From the cell containing the given text, extract its center point as (X, Y) coordinate. 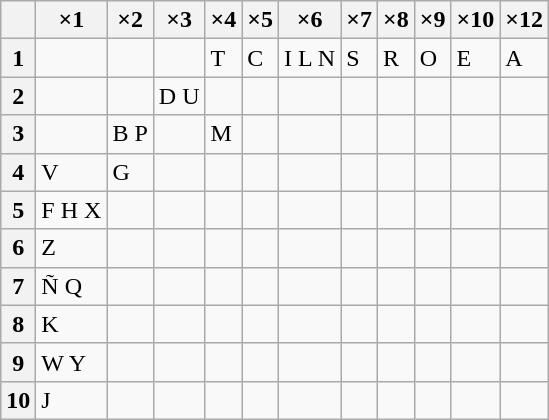
10 (18, 400)
D U (179, 96)
7 (18, 286)
A (524, 58)
M (224, 134)
×10 (476, 20)
F H X (72, 210)
×7 (360, 20)
×8 (396, 20)
G (130, 172)
×2 (130, 20)
×6 (310, 20)
×4 (224, 20)
3 (18, 134)
×5 (260, 20)
E (476, 58)
K (72, 324)
R (396, 58)
W Y (72, 362)
9 (18, 362)
Z (72, 248)
O (432, 58)
×1 (72, 20)
C (260, 58)
B P (130, 134)
4 (18, 172)
6 (18, 248)
J (72, 400)
S (360, 58)
8 (18, 324)
×12 (524, 20)
T (224, 58)
V (72, 172)
5 (18, 210)
Ñ Q (72, 286)
×9 (432, 20)
I L N (310, 58)
×3 (179, 20)
2 (18, 96)
1 (18, 58)
